For the text-containing cell, return its midpoint in (X, Y) coordinate format. 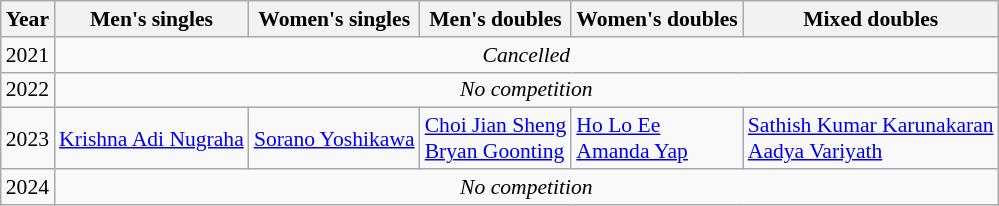
Year (28, 19)
Men's singles (152, 19)
Mixed doubles (871, 19)
2024 (28, 187)
Men's doubles (496, 19)
Ho Lo Ee Amanda Yap (656, 138)
Sorano Yoshikawa (334, 138)
Sathish Kumar Karunakaran Aadya Variyath (871, 138)
Krishna Adi Nugraha (152, 138)
Women's singles (334, 19)
2023 (28, 138)
Cancelled (526, 55)
Women's doubles (656, 19)
2021 (28, 55)
2022 (28, 90)
Choi Jian Sheng Bryan Goonting (496, 138)
